Locate the cell with the specified text and output its [X, Y] center coordinate. 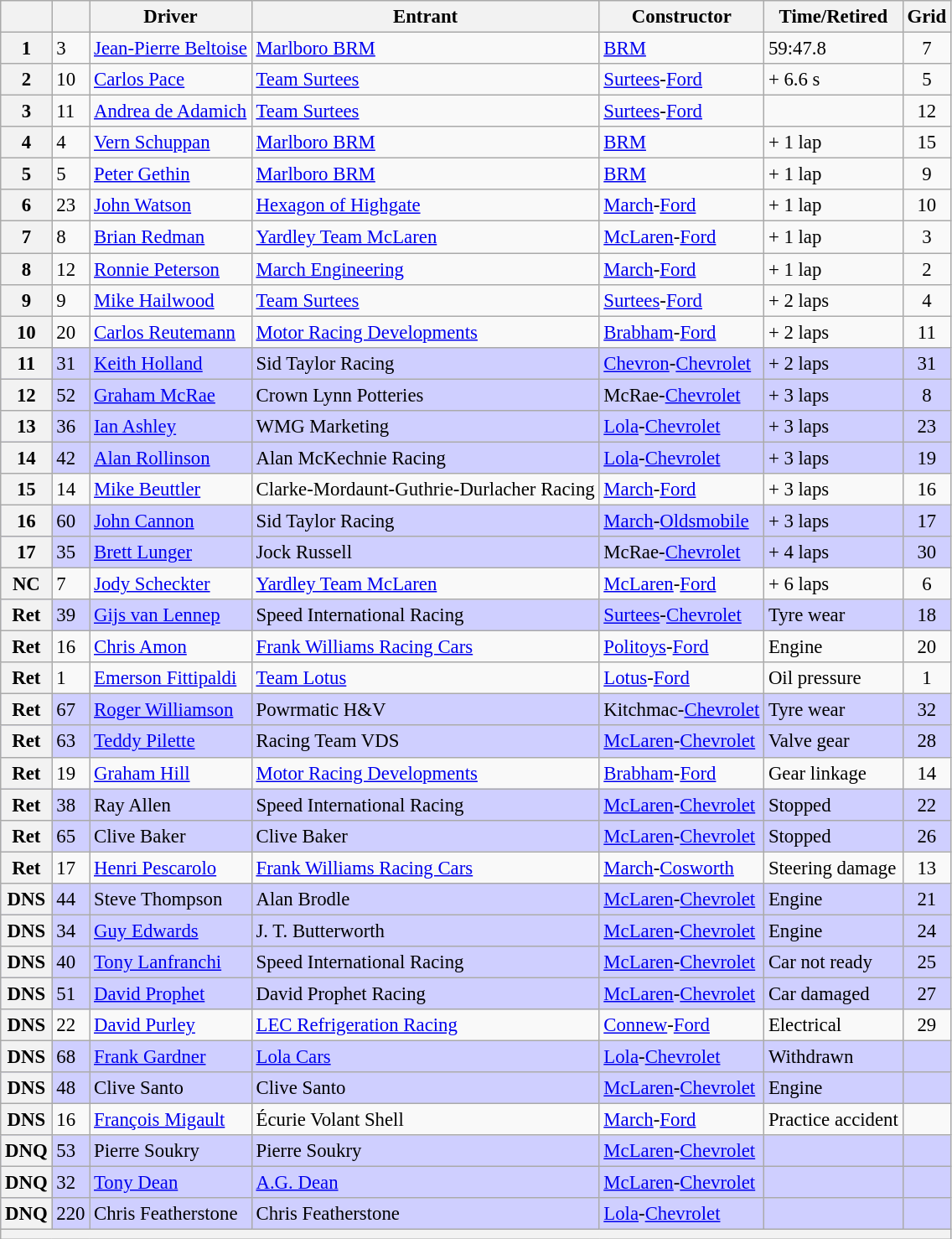
David Prophet [171, 993]
+ 4 laps [834, 552]
51 [70, 993]
Jock Russell [426, 552]
Carlos Reutemann [171, 332]
21 [927, 899]
Brian Redman [171, 237]
42 [70, 458]
34 [70, 931]
29 [927, 1025]
A.G. Dean [426, 1183]
Chris Amon [171, 647]
LEC Refrigeration Racing [426, 1025]
24 [927, 931]
60 [70, 521]
Connew-Ford [682, 1025]
Constructor [682, 17]
Surtees-Chevrolet [682, 615]
63 [70, 742]
Kitchmac-Chevrolet [682, 710]
Ronnie Peterson [171, 269]
David Purley [171, 1025]
40 [70, 962]
Ian Ashley [171, 427]
67 [70, 710]
35 [70, 552]
65 [70, 836]
Oil pressure [834, 678]
Carlos Pace [171, 80]
J. T. Butterworth [426, 931]
48 [70, 1088]
March-Cosworth [682, 868]
Mike Hailwood [171, 300]
Valve gear [834, 742]
John Watson [171, 205]
Tony Lanfranchi [171, 962]
WMG Marketing [426, 427]
Vern Schuppan [171, 143]
Frank Gardner [171, 1057]
30 [927, 552]
38 [70, 805]
Driver [171, 17]
68 [70, 1057]
Peter Gethin [171, 174]
Chevron-Chevrolet [682, 363]
Team Lotus [426, 678]
Hexagon of Highgate [426, 205]
Tony Dean [171, 1183]
March-Oldsmobile [682, 521]
Steve Thompson [171, 899]
36 [70, 427]
Alan Rollinson [171, 458]
Brett Lunger [171, 552]
Crown Lynn Potteries [426, 395]
Withdrawn [834, 1057]
Car not ready [834, 962]
Graham McRae [171, 395]
27 [927, 993]
+ 6 laps [834, 584]
Guy Edwards [171, 931]
Teddy Pilette [171, 742]
John Cannon [171, 521]
59:47.8 [834, 49]
53 [70, 1151]
Gear linkage [834, 773]
44 [70, 899]
Mike Beuttler [171, 490]
David Prophet Racing [426, 993]
Alan Brodle [426, 899]
Jody Scheckter [171, 584]
Lotus-Ford [682, 678]
Andrea de Adamich [171, 111]
NC [27, 584]
Car damaged [834, 993]
39 [70, 615]
Roger Williamson [171, 710]
Practice accident [834, 1120]
18 [927, 615]
26 [927, 836]
Electrical [834, 1025]
Powrmatic H&V [426, 710]
Racing Team VDS [426, 742]
Graham Hill [171, 773]
Lola Cars [426, 1057]
Steering damage [834, 868]
March Engineering [426, 269]
Henri Pescarolo [171, 868]
François Migault [171, 1120]
Entrant [426, 17]
52 [70, 395]
Jean-Pierre Beltoise [171, 49]
Grid [927, 17]
Politoys-Ford [682, 647]
Écurie Volant Shell [426, 1120]
Alan McKechnie Racing [426, 458]
220 [70, 1215]
Gijs van Lennep [171, 615]
Ray Allen [171, 805]
Time/Retired [834, 17]
Emerson Fittipaldi [171, 678]
28 [927, 742]
25 [927, 962]
Clarke-Mordaunt-Guthrie-Durlacher Racing [426, 490]
Keith Holland [171, 363]
+ 6.6 s [834, 80]
